Detect which cell encompasses the target text, then output its [x, y] center coordinate. 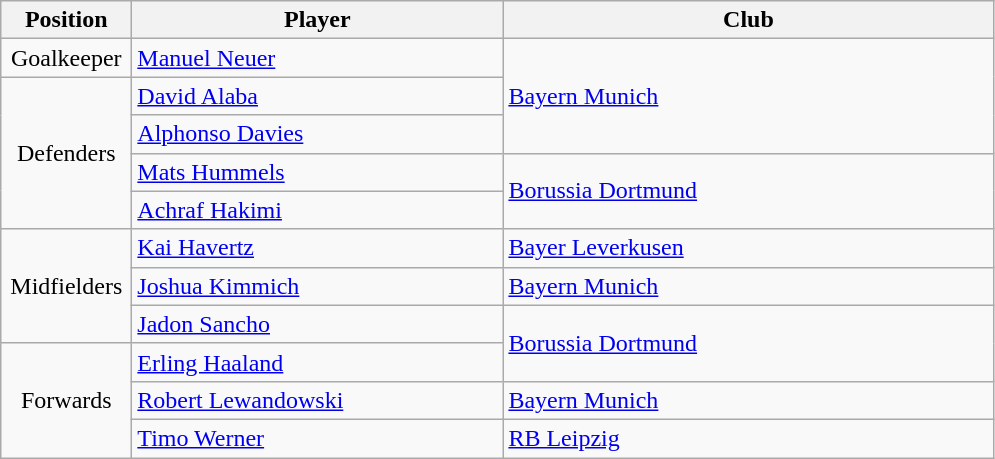
Erling Haaland [318, 362]
Manuel Neuer [318, 58]
David Alaba [318, 96]
Kai Havertz [318, 248]
Joshua Kimmich [318, 286]
Midfielders [66, 286]
RB Leipzig [748, 438]
Mats Hummels [318, 172]
Goalkeeper [66, 58]
Club [748, 20]
Forwards [66, 400]
Robert Lewandowski [318, 400]
Defenders [66, 153]
Bayer Leverkusen [748, 248]
Achraf Hakimi [318, 210]
Jadon Sancho [318, 324]
Alphonso Davies [318, 134]
Timo Werner [318, 438]
Position [66, 20]
Player [318, 20]
